Search for the cell housing the specified text and yield its [X, Y] center coordinate. 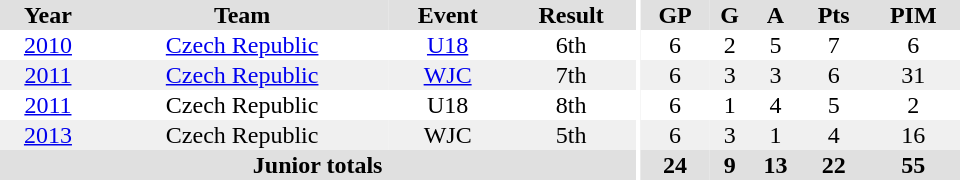
5th [571, 135]
31 [914, 75]
55 [914, 165]
2010 [48, 45]
PIM [914, 15]
Junior totals [318, 165]
GP [675, 15]
2013 [48, 135]
7 [834, 45]
22 [834, 165]
Pts [834, 15]
16 [914, 135]
Team [242, 15]
6th [571, 45]
9 [730, 165]
13 [776, 165]
Event [447, 15]
A [776, 15]
7th [571, 75]
Year [48, 15]
24 [675, 165]
Result [571, 15]
8th [571, 105]
G [730, 15]
